Identify which cell holds the provided text, then report its [x, y] central coordinate. 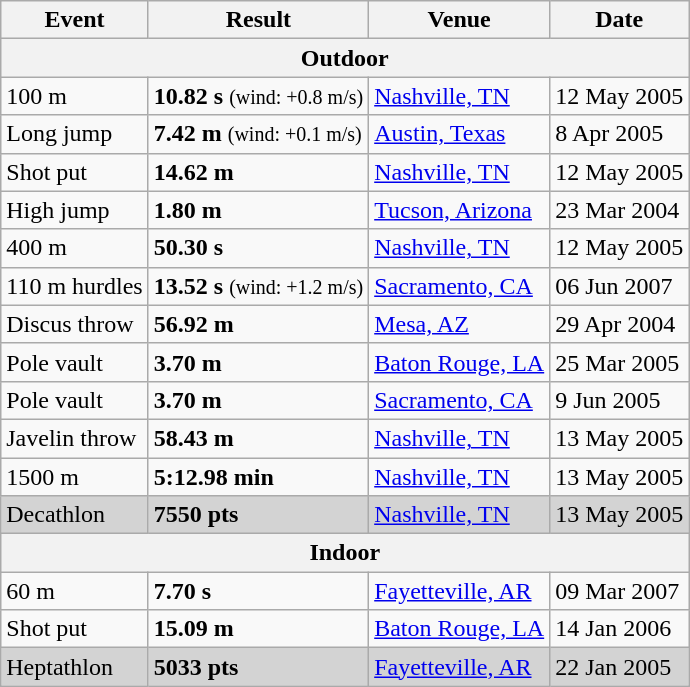
15.09 m [258, 629]
13.52 s (wind: +1.2 m/s) [258, 286]
Long jump [74, 134]
22 Jan 2005 [620, 667]
Tucson, Arizona [460, 210]
06 Jun 2007 [620, 286]
56.92 m [258, 324]
5:12.98 min [258, 477]
Indoor [345, 553]
14.62 m [258, 172]
Mesa, AZ [460, 324]
Outdoor [345, 58]
29 Apr 2004 [620, 324]
7550 pts [258, 515]
110 m hurdles [74, 286]
09 Mar 2007 [620, 591]
60 m [74, 591]
Date [620, 20]
8 Apr 2005 [620, 134]
Event [74, 20]
5033 pts [258, 667]
58.43 m [258, 438]
High jump [74, 210]
Heptathlon [74, 667]
Result [258, 20]
23 Mar 2004 [620, 210]
25 Mar 2005 [620, 362]
1500 m [74, 477]
50.30 s [258, 248]
400 m [74, 248]
Austin, Texas [460, 134]
Decathlon [74, 515]
Javelin throw [74, 438]
7.70 s [258, 591]
Discus throw [74, 324]
1.80 m [258, 210]
9 Jun 2005 [620, 400]
100 m [74, 96]
7.42 m (wind: +0.1 m/s) [258, 134]
14 Jan 2006 [620, 629]
10.82 s (wind: +0.8 m/s) [258, 96]
Venue [460, 20]
